Locate the cell with the specified text and output its (x, y) center coordinate. 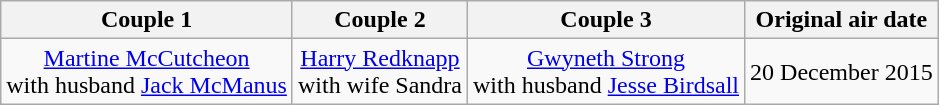
Martine McCutcheonwith husband Jack McManus (147, 72)
Original air date (842, 20)
Gwyneth Strongwith husband Jesse Birdsall (606, 72)
Couple 2 (380, 20)
20 December 2015 (842, 72)
Harry Redknappwith wife Sandra (380, 72)
Couple 1 (147, 20)
Couple 3 (606, 20)
